Provide the (x, y) coordinate of the cell's center where the given text is located.  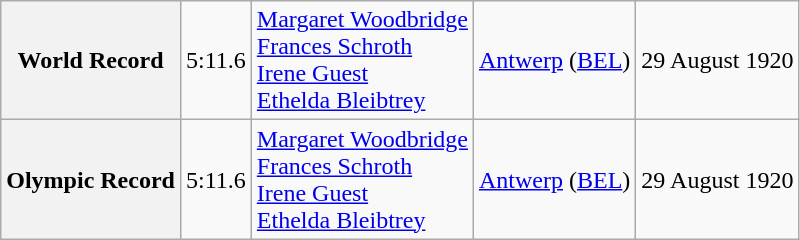
World Record (91, 60)
Olympic Record (91, 180)
